Return the [X, Y] coordinate for the center point of the cell that contains the specified text.  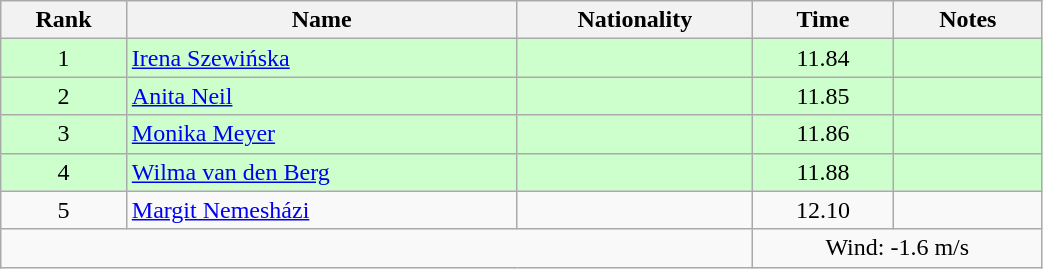
Nationality [634, 20]
12.10 [822, 210]
Time [822, 20]
Anita Neil [322, 96]
Monika Meyer [322, 134]
11.86 [822, 134]
5 [64, 210]
Wilma van den Berg [322, 172]
11.84 [822, 58]
11.85 [822, 96]
Margit Nemesházi [322, 210]
Wind: -1.6 m/s [897, 248]
Name [322, 20]
2 [64, 96]
Irena Szewińska [322, 58]
1 [64, 58]
3 [64, 134]
Notes [968, 20]
11.88 [822, 172]
4 [64, 172]
Rank [64, 20]
